Locate the cell with the specified text and output its (X, Y) center coordinate. 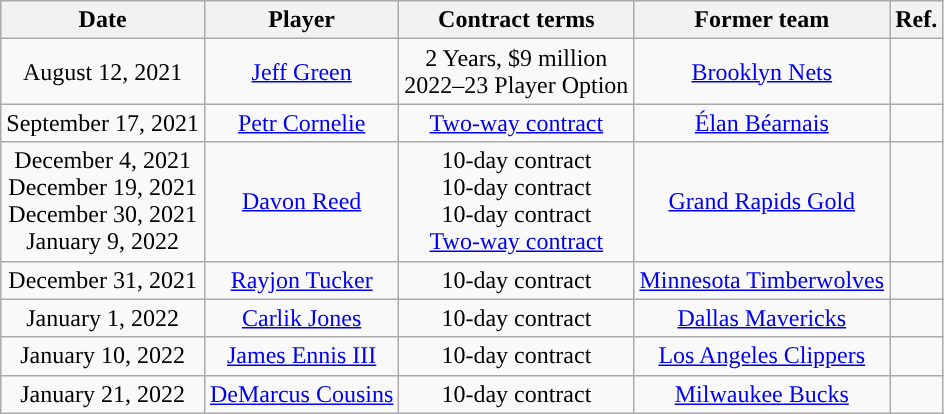
Grand Rapids Gold (762, 202)
August 12, 2021 (103, 72)
2 Years, $9 million2022–23 Player Option (516, 72)
Rayjon Tucker (301, 280)
Former team (762, 20)
Milwaukee Bucks (762, 394)
September 17, 2021 (103, 123)
December 4, 2021December 19, 2021December 30, 2021January 9, 2022 (103, 202)
Carlik Jones (301, 318)
January 21, 2022 (103, 394)
Brooklyn Nets (762, 72)
Jeff Green (301, 72)
Player (301, 20)
10-day contract10-day contract10-day contractTwo-way contract (516, 202)
Élan Béarnais (762, 123)
Date (103, 20)
January 10, 2022 (103, 356)
Dallas Mavericks (762, 318)
Two-way contract (516, 123)
December 31, 2021 (103, 280)
Contract terms (516, 20)
Davon Reed (301, 202)
Minnesota Timberwolves (762, 280)
Los Angeles Clippers (762, 356)
Petr Cornelie (301, 123)
Ref. (916, 20)
January 1, 2022 (103, 318)
James Ennis III (301, 356)
DeMarcus Cousins (301, 394)
